Capture the cell that displays the provided text and extract its [X, Y] central coordinate. 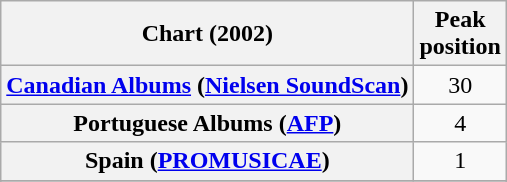
30 [460, 85]
Peakposition [460, 34]
Chart (2002) [208, 34]
Spain (PROMUSICAE) [208, 161]
Canadian Albums (Nielsen SoundScan) [208, 85]
Portuguese Albums (AFP) [208, 123]
1 [460, 161]
4 [460, 123]
